Identify which cell holds the provided text, then report its (X, Y) central coordinate. 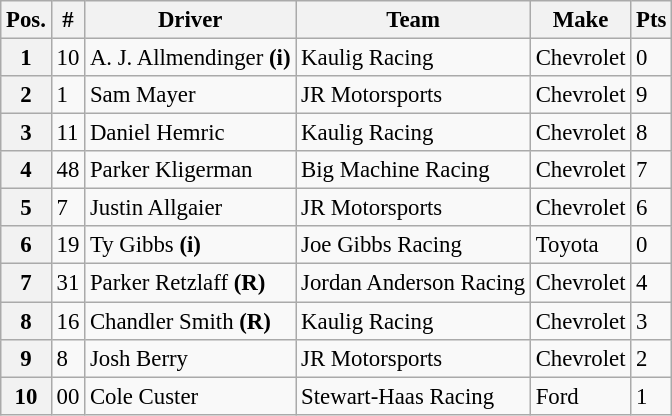
Jordan Anderson Racing (414, 283)
Joe Gibbs Racing (414, 245)
Pts (652, 20)
Parker Retzlaff (R) (190, 283)
19 (68, 245)
Sam Mayer (190, 95)
Chandler Smith (R) (190, 321)
Daniel Hemric (190, 133)
# (68, 20)
Ty Gibbs (i) (190, 245)
Justin Allgaier (190, 208)
Make (580, 20)
Ford (580, 396)
48 (68, 170)
Team (414, 20)
5 (26, 208)
Parker Kligerman (190, 170)
Pos. (26, 20)
Toyota (580, 245)
Cole Custer (190, 396)
Stewart-Haas Racing (414, 396)
11 (68, 133)
Josh Berry (190, 358)
Big Machine Racing (414, 170)
00 (68, 396)
Driver (190, 20)
16 (68, 321)
A. J. Allmendinger (i) (190, 58)
31 (68, 283)
